Pinpoint the cell where the given text exists, returning its [X, Y] midpoint coordinate. 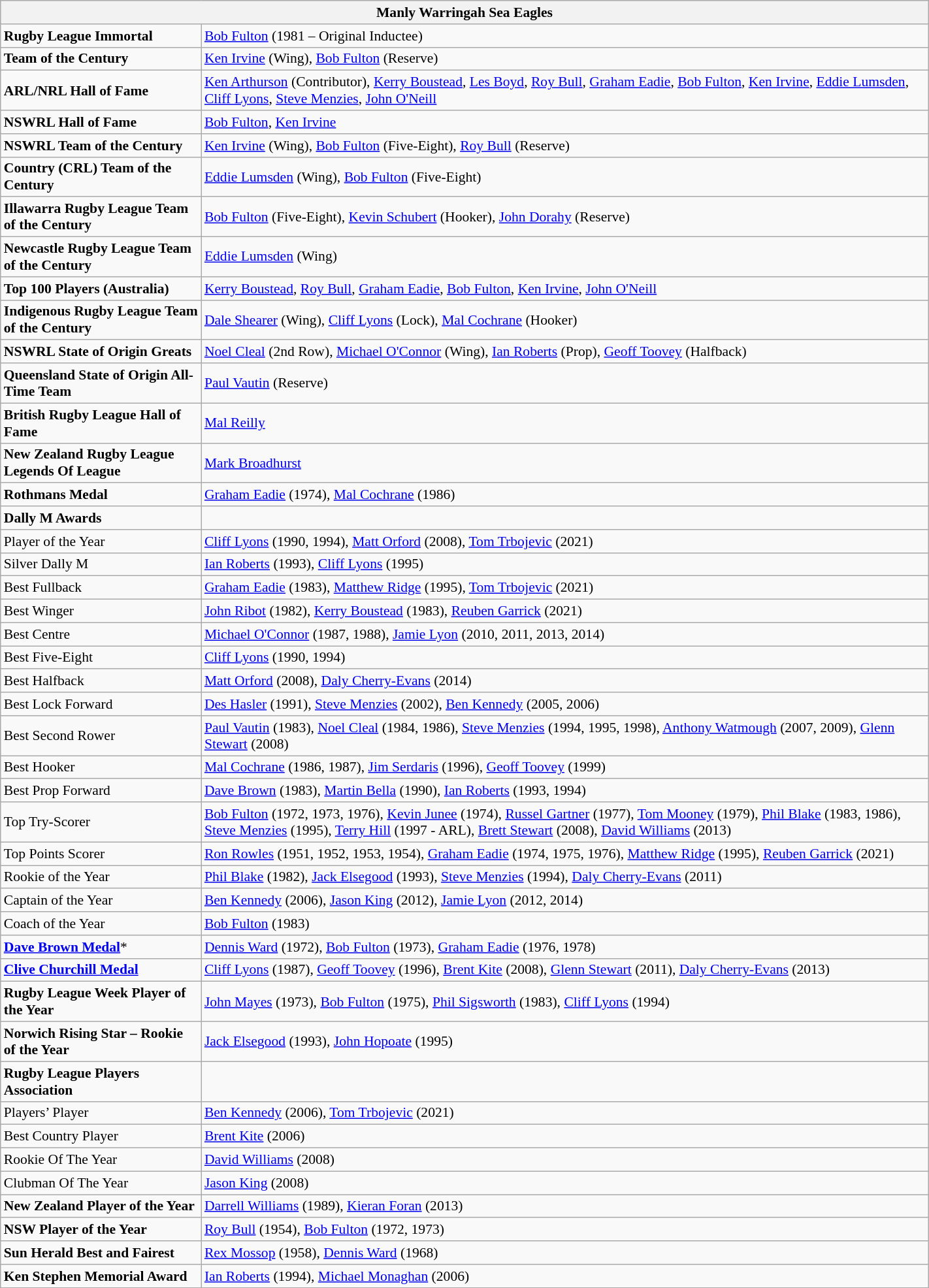
Rothmans Medal [101, 495]
Queensland State of Origin All-Time Team [101, 383]
Ben Kennedy (2006), Tom Trbojevic (2021) [564, 1113]
Newcastle Rugby League Team of the Century [101, 257]
Cliff Lyons (1990, 1994), Matt Orford (2008), Tom Trbojevic (2021) [564, 541]
Ian Roberts (1993), Cliff Lyons (1995) [564, 564]
Cliff Lyons (1987), Geoff Toovey (1996), Brent Kite (2008), Glenn Stewart (2011), Daly Cherry-Evans (2013) [564, 970]
NSWRL State of Origin Greats [101, 352]
Eddie Lumsden (Wing), Bob Fulton (Five-Eight) [564, 176]
Ben Kennedy (2006), Jason King (2012), Jamie Lyon (2012, 2014) [564, 901]
Matt Orford (2008), Daly Cherry-Evans (2014) [564, 681]
Norwich Rising Star – Rookie of the Year [101, 1041]
Jack Elsegood (1993), John Hopoate (1995) [564, 1041]
Best Five-Eight [101, 658]
Bob Fulton (1983) [564, 924]
David Williams (2008) [564, 1160]
Best Lock Forward [101, 704]
New Zealand Rugby League Legends Of League [101, 462]
Dave Brown (1983), Martin Bella (1990), Ian Roberts (1993, 1994) [564, 791]
Sun Herald Best and Fairest [101, 1253]
Best Prop Forward [101, 791]
Bob Fulton, Ken Irvine [564, 122]
Dave Brown Medal* [101, 947]
Best Hooker [101, 767]
Brent Kite (2006) [564, 1136]
Ian Roberts (1994), Michael Monaghan (2006) [564, 1276]
Best Fullback [101, 588]
Rugby League Players Association [101, 1082]
Coach of the Year [101, 924]
Ken Stephen Memorial Award [101, 1276]
Top Try-Scorer [101, 822]
Bob Fulton (Five-Eight), Kevin Schubert (Hooker), John Dorahy (Reserve) [564, 217]
Dally M Awards [101, 518]
Rookie of the Year [101, 877]
Ron Rowles (1951, 1952, 1953, 1954), Graham Eadie (1974, 1975, 1976), Matthew Ridge (1995), Reuben Garrick (2021) [564, 854]
Roy Bull (1954), Bob Fulton (1972, 1973) [564, 1230]
Dennis Ward (1972), Bob Fulton (1973), Graham Eadie (1976, 1978) [564, 947]
Illawarra Rugby League Team of the Century [101, 217]
NSWRL Team of the Century [101, 146]
Kerry Boustead, Roy Bull, Graham Eadie, Bob Fulton, Ken Irvine, John O'Neill [564, 289]
Graham Eadie (1983), Matthew Ridge (1995), Tom Trbojevic (2021) [564, 588]
John Mayes (1973), Bob Fulton (1975), Phil Sigsworth (1983), Cliff Lyons (1994) [564, 1002]
Eddie Lumsden (Wing) [564, 257]
Captain of the Year [101, 901]
Team of the Century [101, 59]
Manly Warringah Sea Eagles [464, 12]
New Zealand Player of the Year [101, 1206]
Phil Blake (1982), Jack Elsegood (1993), Steve Menzies (1994), Daly Cherry-Evans (2011) [564, 877]
Paul Vautin (1983), Noel Cleal (1984, 1986), Steve Menzies (1994, 1995, 1998), Anthony Watmough (2007, 2009), Glenn Stewart (2008) [564, 735]
Mal Reilly [564, 423]
John Ribot (1982), Kerry Boustead (1983), Reuben Garrick (2021) [564, 611]
Clubman Of The Year [101, 1183]
NSW Player of the Year [101, 1230]
Noel Cleal (2nd Row), Michael O'Connor (Wing), Ian Roberts (Prop), Geoff Toovey (Halfback) [564, 352]
Ken Irvine (Wing), Bob Fulton (Reserve) [564, 59]
Darrell Williams (1989), Kieran Foran (2013) [564, 1206]
Best Halfback [101, 681]
Player of the Year [101, 541]
Dale Shearer (Wing), Cliff Lyons (Lock), Mal Cochrane (Hooker) [564, 320]
Graham Eadie (1974), Mal Cochrane (1986) [564, 495]
Jason King (2008) [564, 1183]
Michael O'Connor (1987, 1988), Jamie Lyon (2010, 2011, 2013, 2014) [564, 634]
Country (CRL) Team of the Century [101, 176]
Silver Dally M [101, 564]
Rookie Of The Year [101, 1160]
Top Points Scorer [101, 854]
Bob Fulton (1981 – Original Inductee) [564, 36]
Ken Irvine (Wing), Bob Fulton (Five-Eight), Roy Bull (Reserve) [564, 146]
Best Second Rower [101, 735]
Mal Cochrane (1986, 1987), Jim Serdaris (1996), Geoff Toovey (1999) [564, 767]
Best Country Player [101, 1136]
British Rugby League Hall of Fame [101, 423]
Clive Churchill Medal [101, 970]
Mark Broadhurst [564, 462]
Rugby League Week Player of the Year [101, 1002]
Des Hasler (1991), Steve Menzies (2002), Ben Kennedy (2005, 2006) [564, 704]
Cliff Lyons (1990, 1994) [564, 658]
Best Winger [101, 611]
Players’ Player [101, 1113]
Rex Mossop (1958), Dennis Ward (1968) [564, 1253]
Best Centre [101, 634]
ARL/NRL Hall of Fame [101, 90]
Paul Vautin (Reserve) [564, 383]
Top 100 Players (Australia) [101, 289]
Indigenous Rugby League Team of the Century [101, 320]
NSWRL Hall of Fame [101, 122]
Rugby League Immortal [101, 36]
